From the cell containing the given text, extract its center point as (X, Y) coordinate. 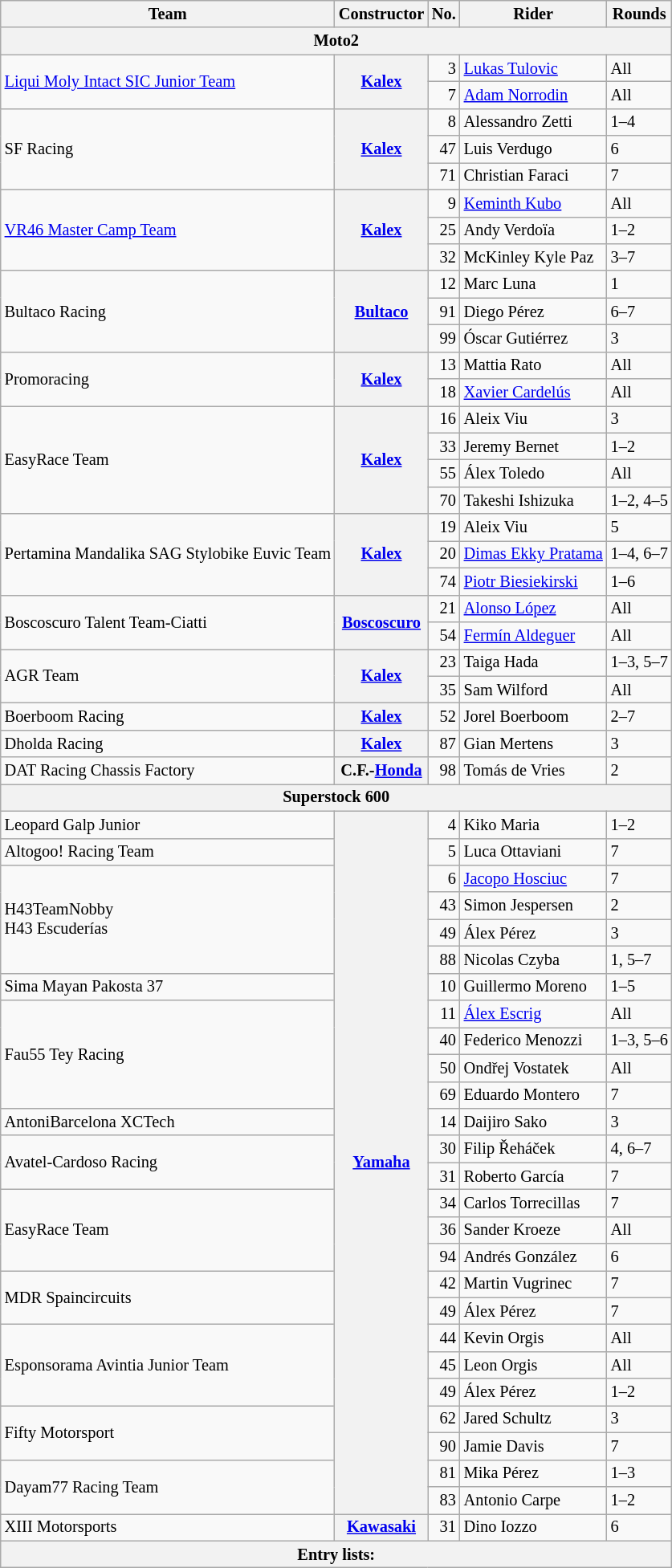
6–7 (639, 312)
Mika Pérez (533, 1473)
Bultaco Racing (168, 312)
Álex Escrig (533, 1014)
McKinley Kyle Paz (533, 257)
Team (168, 14)
33 (444, 446)
98 (444, 771)
Piotr Biesiekirski (533, 581)
1–3 (639, 1473)
3–7 (639, 257)
Leopard Galp Junior (168, 825)
Adam Norrodin (533, 95)
C.F.-Honda (381, 771)
2–7 (639, 716)
19 (444, 527)
Roberto García (533, 1176)
H43TeamNobby H43 Escuderías (168, 918)
1–5 (639, 987)
74 (444, 581)
Altogoo! Racing Team (168, 852)
Guillermo Moreno (533, 987)
Mattia Rato (533, 365)
62 (444, 1419)
Sima Mayan Pakosta 37 (168, 987)
18 (444, 393)
8 (444, 122)
83 (444, 1500)
DAT Racing Chassis Factory (168, 771)
Diego Pérez (533, 312)
90 (444, 1446)
Superstock 600 (336, 797)
9 (444, 203)
Jacopo Hosciuc (533, 878)
14 (444, 1122)
Simon Jespersen (533, 906)
Jamie Davis (533, 1446)
71 (444, 176)
1–4, 6–7 (639, 554)
Filip Řeháček (533, 1149)
Ondřej Vostatek (533, 1068)
Jared Schultz (533, 1419)
35 (444, 690)
1 (639, 284)
10 (444, 987)
SF Racing (168, 149)
Gian Mertens (533, 743)
Kevin Orgis (533, 1338)
Takeshi Ishizuka (533, 500)
Fifty Motorsport (168, 1432)
Christian Faraci (533, 176)
Marc Luna (533, 284)
50 (444, 1068)
1–3, 5–6 (639, 1041)
Dholda Racing (168, 743)
Alonso López (533, 609)
Dayam77 Racing Team (168, 1487)
30 (444, 1149)
Entry lists: (336, 1554)
Martin Vugrinec (533, 1284)
AGR Team (168, 676)
Promoracing (168, 379)
Fermín Aldeguer (533, 635)
1–4 (639, 122)
Moto2 (336, 41)
Luca Ottaviani (533, 852)
Kawasaki (381, 1527)
55 (444, 473)
40 (444, 1041)
45 (444, 1365)
20 (444, 554)
VR46 Master Camp Team (168, 230)
70 (444, 500)
13 (444, 365)
Pertamina Mandalika SAG Stylobike Euvic Team (168, 554)
23 (444, 662)
Eduardo Montero (533, 1095)
Xavier Cardelús (533, 393)
Antonio Carpe (533, 1500)
Dimas Ekky Pratama (533, 554)
Lukas Tulovic (533, 68)
54 (444, 635)
94 (444, 1257)
Tomás de Vries (533, 771)
44 (444, 1338)
Boscoscuro (381, 621)
36 (444, 1230)
Constructor (381, 14)
AntoniBarcelona XCTech (168, 1122)
Carlos Torrecillas (533, 1203)
91 (444, 312)
Nicolas Czyba (533, 959)
4, 6–7 (639, 1149)
43 (444, 906)
11 (444, 1014)
Liqui Moly Intact SIC Junior Team (168, 82)
Yamaha (381, 1163)
Fau55 Tey Racing (168, 1055)
Alessandro Zetti (533, 122)
Boscoscuro Talent Team-Ciatti (168, 621)
1–6 (639, 581)
Esponsorama Avintia Junior Team (168, 1365)
1–2, 4–5 (639, 500)
87 (444, 743)
1–3, 5–7 (639, 662)
42 (444, 1284)
Andy Verdoïa (533, 230)
21 (444, 609)
4 (444, 825)
Jeremy Bernet (533, 446)
MDR Spaincircuits (168, 1297)
1, 5–7 (639, 959)
Andrés González (533, 1257)
Álex Toledo (533, 473)
Taiga Hada (533, 662)
Bultaco (381, 312)
Daijiro Sako (533, 1122)
69 (444, 1095)
No. (444, 14)
12 (444, 284)
34 (444, 1203)
Keminth Kubo (533, 203)
Sam Wilford (533, 690)
Leon Orgis (533, 1365)
81 (444, 1473)
16 (444, 419)
XIII Motorsports (168, 1527)
Avatel-Cardoso Racing (168, 1163)
88 (444, 959)
47 (444, 149)
32 (444, 257)
Dino Iozzo (533, 1527)
Boerboom Racing (168, 716)
Sander Kroeze (533, 1230)
Federico Menozzi (533, 1041)
Luis Verdugo (533, 149)
52 (444, 716)
Óscar Gutiérrez (533, 338)
Jorel Boerboom (533, 716)
Kiko Maria (533, 825)
99 (444, 338)
Rounds (639, 14)
Rider (533, 14)
25 (444, 230)
